Output the [x, y] coordinate of the center of the cell containing the given text.  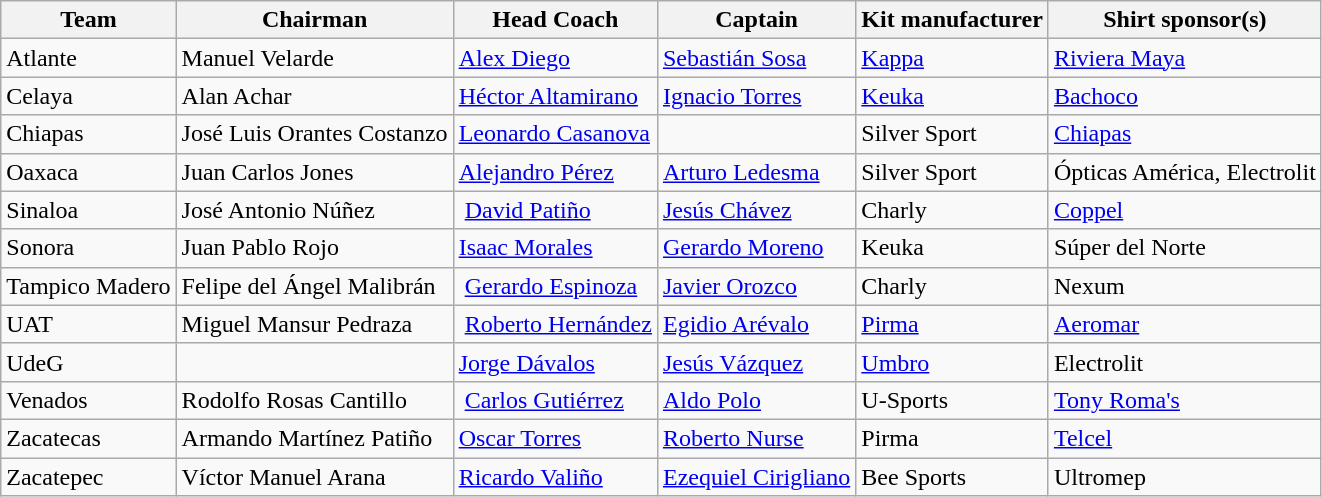
Manuel Velarde [314, 58]
Venados [88, 400]
Tampico Madero [88, 286]
Electrolit [1184, 362]
Jorge Dávalos [555, 362]
Armando Martínez Patiño [314, 438]
Kappa [952, 58]
Javier Orozco [756, 286]
Zacatecas [88, 438]
Zacatepec [88, 477]
Héctor Altamirano [555, 96]
Ultromep [1184, 477]
Roberto Hernández [555, 324]
Coppel [1184, 210]
Sebastián Sosa [756, 58]
Aldo Polo [756, 400]
Felipe del Ángel Malibrán [314, 286]
Ezequiel Cirigliano [756, 477]
Juan Pablo Rojo [314, 248]
UAT [88, 324]
Súper del Norte [1184, 248]
Víctor Manuel Arana [314, 477]
Bachoco [1184, 96]
Jesús Chávez [756, 210]
Egidio Arévalo [756, 324]
Bee Sports [952, 477]
Arturo Ledesma [756, 172]
Ignacio Torres [756, 96]
Captain [756, 20]
Team [88, 20]
Rodolfo Rosas Cantillo [314, 400]
José Luis Orantes Costanzo [314, 134]
Alex Diego [555, 58]
Chairman [314, 20]
U-Sports [952, 400]
Alejandro Pérez [555, 172]
Ricardo Valiño [555, 477]
Roberto Nurse [756, 438]
UdeG [88, 362]
Kit manufacturer [952, 20]
Alan Achar [314, 96]
Ópticas América, Electrolit [1184, 172]
David Patiño [555, 210]
Celaya [88, 96]
Miguel Mansur Pedraza [314, 324]
Juan Carlos Jones [314, 172]
Atlante [88, 58]
José Antonio Núñez [314, 210]
Aeromar [1184, 324]
Umbro [952, 362]
Sinaloa [88, 210]
Shirt sponsor(s) [1184, 20]
Telcel [1184, 438]
Gerardo Moreno [756, 248]
Carlos Gutiérrez [555, 400]
Gerardo Espinoza [555, 286]
Oaxaca [88, 172]
Tony Roma's [1184, 400]
Nexum [1184, 286]
Head Coach [555, 20]
Sonora [88, 248]
Isaac Morales [555, 248]
Riviera Maya [1184, 58]
Leonardo Casanova [555, 134]
Oscar Torres [555, 438]
Jesús Vázquez [756, 362]
